Return [X, Y] of the center of cell containing provided text 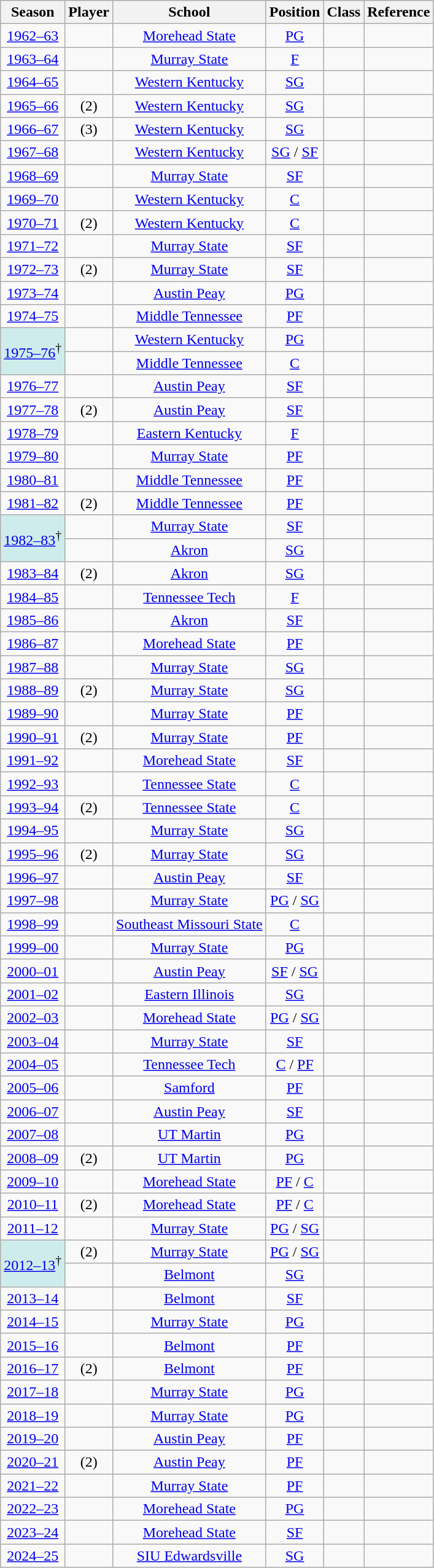
1962–63 [33, 36]
2001–02 [33, 994]
1978–79 [33, 433]
1983–84 [33, 573]
Eastern Illinois [190, 994]
2008–09 [33, 1158]
2003–04 [33, 1041]
2015–16 [33, 1345]
1963–64 [33, 59]
1970–71 [33, 222]
2022–23 [33, 1509]
2016–17 [33, 1368]
1989–90 [33, 714]
Class [344, 12]
2000–01 [33, 971]
1998–99 [33, 924]
SF / SG [295, 971]
2009–10 [33, 1182]
1965–66 [33, 106]
1972–73 [33, 269]
1990–91 [33, 737]
1969–70 [33, 199]
1976–77 [33, 386]
1996–97 [33, 877]
1966–67 [33, 129]
School [190, 12]
1977–78 [33, 410]
1986–87 [33, 643]
1980–81 [33, 480]
1979–80 [33, 457]
2024–25 [33, 1556]
Southeast Missouri State [190, 924]
1994–95 [33, 831]
2018–19 [33, 1415]
2011–12 [33, 1228]
1982–83† [33, 538]
2021–22 [33, 1486]
2010–11 [33, 1205]
Eastern Kentucky [190, 433]
1995–96 [33, 854]
2005–06 [33, 1088]
2006–07 [33, 1111]
2023–24 [33, 1532]
1987–88 [33, 667]
2014–15 [33, 1322]
1988–89 [33, 691]
1991–92 [33, 761]
Player [89, 12]
1981–82 [33, 503]
SG / SF [295, 152]
1974–75 [33, 316]
1967–68 [33, 152]
1992–93 [33, 784]
1973–74 [33, 293]
Reference [399, 12]
1984–85 [33, 597]
2004–05 [33, 1065]
2020–21 [33, 1462]
Position [295, 12]
1971–72 [33, 246]
1999–00 [33, 947]
2013–14 [33, 1298]
2019–20 [33, 1439]
2012–13† [33, 1263]
1985–86 [33, 620]
2017–18 [33, 1392]
1975–76† [33, 351]
2002–03 [33, 1017]
1997–98 [33, 901]
(3) [89, 129]
Samford [190, 1088]
1964–65 [33, 82]
SIU Edwardsville [190, 1556]
2007–08 [33, 1135]
Season [33, 12]
C / PF [295, 1065]
1993–94 [33, 807]
1968–69 [33, 176]
